Pinpoint the cell where the given text exists, returning its [X, Y] midpoint coordinate. 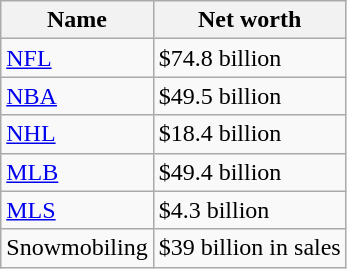
MLB [77, 172]
$49.4 billion [250, 172]
Snowmobiling [77, 248]
$49.5 billion [250, 96]
$4.3 billion [250, 210]
NFL [77, 58]
Name [77, 20]
MLS [77, 210]
Net worth [250, 20]
NBA [77, 96]
NHL [77, 134]
$18.4 billion [250, 134]
$74.8 billion [250, 58]
$39 billion in sales [250, 248]
